Pinpoint the cell where the given text exists, returning its (x, y) midpoint coordinate. 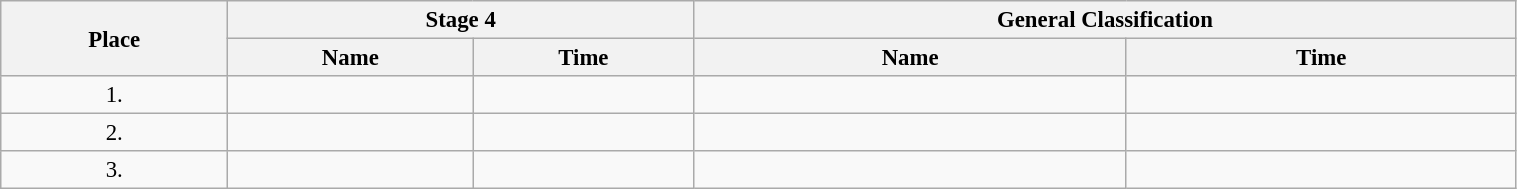
2. (114, 133)
3. (114, 170)
Place (114, 38)
Stage 4 (461, 20)
1. (114, 95)
General Classification (1105, 20)
